From the cell containing the given text, extract its center point as [x, y] coordinate. 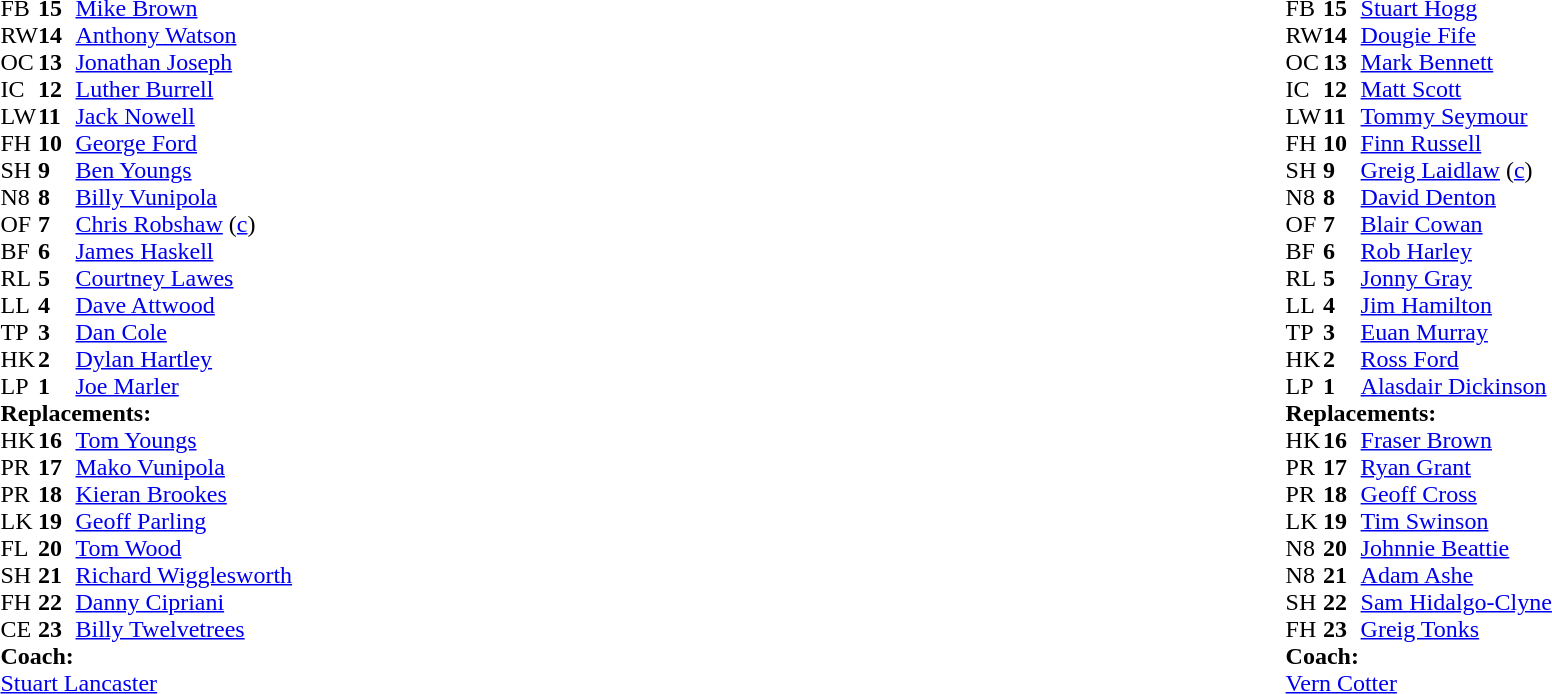
Tom Youngs [184, 440]
Dylan Hartley [184, 360]
Jonathan Joseph [184, 62]
CE [19, 630]
Jack Nowell [184, 116]
Dougie Fife [1456, 36]
Joe Marler [184, 386]
Chris Robshaw (c) [184, 224]
Fraser Brown [1456, 440]
Tom Wood [184, 548]
Dave Attwood [184, 306]
Billy Vunipola [184, 198]
FL [19, 548]
Geoff Parling [184, 522]
Anthony Watson [184, 36]
Jonny Gray [1456, 278]
Adam Ashe [1456, 576]
Blair Cowan [1456, 224]
Geoff Cross [1456, 494]
Dan Cole [184, 332]
Johnnie Beattie [1456, 548]
Alasdair Dickinson [1456, 386]
Matt Scott [1456, 90]
James Haskell [184, 252]
Ross Ford [1456, 360]
George Ford [184, 144]
Greig Tonks [1456, 630]
Danny Cipriani [184, 602]
David Denton [1456, 198]
Mark Bennett [1456, 62]
Kieran Brookes [184, 494]
Finn Russell [1456, 144]
Mako Vunipola [184, 468]
Sam Hidalgo-Clyne [1456, 602]
Ben Youngs [184, 170]
Ryan Grant [1456, 468]
Jim Hamilton [1456, 306]
Euan Murray [1456, 332]
Billy Twelvetrees [184, 630]
Greig Laidlaw (c) [1456, 170]
Rob Harley [1456, 252]
Tommy Seymour [1456, 116]
Luther Burrell [184, 90]
Tim Swinson [1456, 522]
Richard Wigglesworth [184, 576]
Courtney Lawes [184, 278]
